Locate the cell with the specified text and output its [x, y] center coordinate. 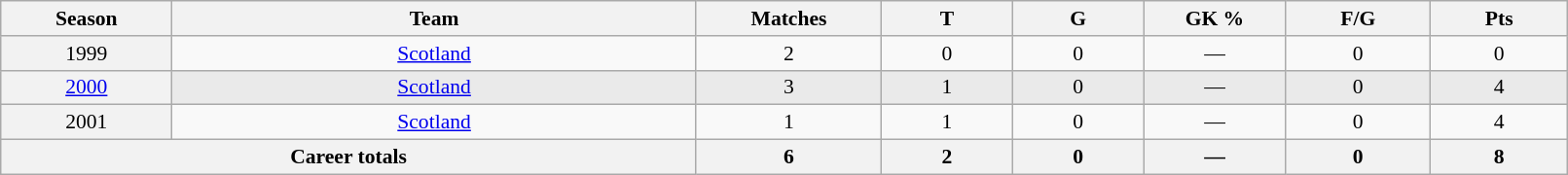
Matches [788, 18]
Team [434, 18]
F/G [1358, 18]
1999 [87, 53]
3 [788, 87]
8 [1499, 157]
Season [87, 18]
T [948, 18]
G [1078, 18]
2001 [87, 122]
Career totals [348, 157]
Pts [1499, 18]
GK % [1215, 18]
2000 [87, 87]
6 [788, 157]
